Capture the cell that displays the provided text and extract its [X, Y] central coordinate. 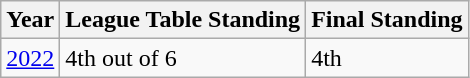
Year [30, 20]
4th out of 6 [183, 58]
League Table Standing [183, 20]
2022 [30, 58]
4th [387, 58]
Final Standing [387, 20]
